Pinpoint the cell where the given text exists, returning its [X, Y] midpoint coordinate. 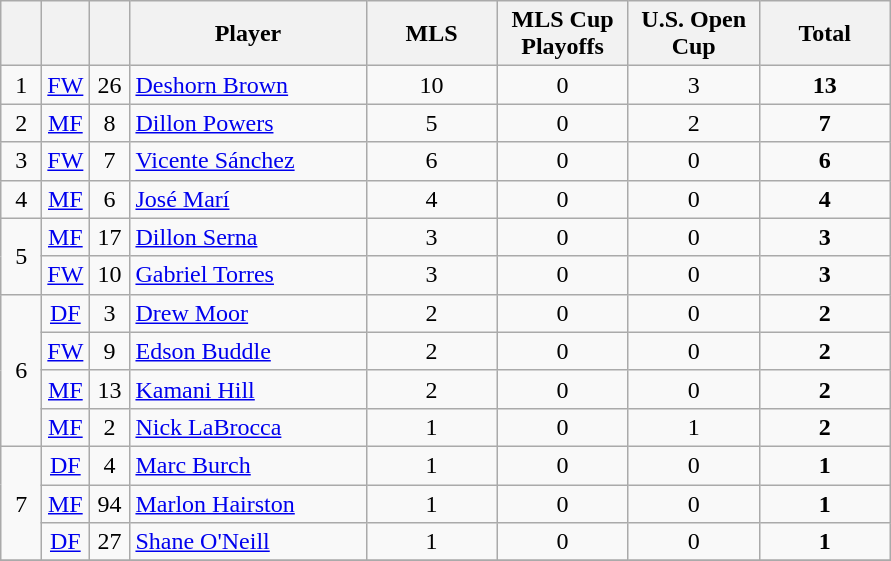
Gabriel Torres [248, 275]
MLS Cup Playoffs [562, 34]
Shane O'Neill [248, 542]
José Marí [248, 199]
U.S. Open Cup [694, 34]
8 [110, 123]
17 [110, 237]
Drew Moor [248, 313]
26 [110, 85]
9 [110, 351]
Marlon Hairston [248, 503]
Marc Burch [248, 465]
Vicente Sánchez [248, 161]
Dillon Powers [248, 123]
Deshorn Brown [248, 85]
Edson Buddle [248, 351]
Kamani Hill [248, 389]
27 [110, 542]
Total [824, 34]
MLS [432, 34]
Player [248, 34]
Nick LaBrocca [248, 427]
94 [110, 503]
Dillon Serna [248, 237]
